Determine the (x, y) coordinate at the center of the cell enclosing the given text.  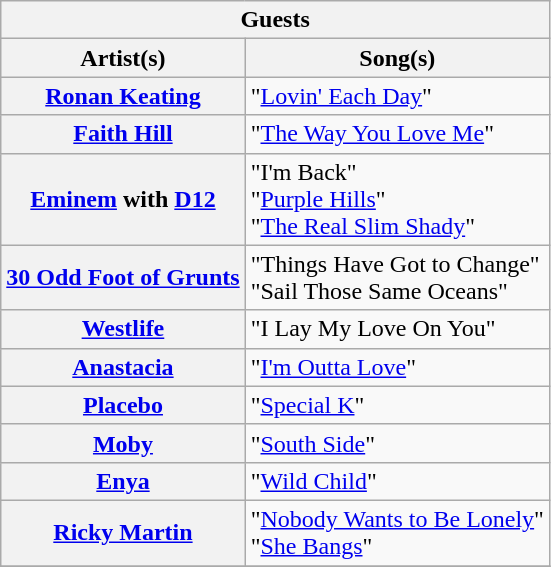
"Things Have Got to Change" "Sail Those Same Oceans" (397, 278)
"The Way You Love Me" (397, 134)
"Special K" (397, 405)
Ronan Keating (123, 96)
Enya (123, 481)
Westlife (123, 329)
"Nobody Wants to Be Lonely" "She Bangs" (397, 532)
Faith Hill (123, 134)
Placebo (123, 405)
Artist(s) (123, 58)
30 Odd Foot of Grunts (123, 278)
"I Lay My Love On You" (397, 329)
"South Side" (397, 443)
Moby (123, 443)
Song(s) (397, 58)
Anastacia (123, 367)
"Lovin' Each Day" (397, 96)
Ricky Martin (123, 532)
"I'm Outta Love" (397, 367)
Guests (276, 20)
"Wild Child" (397, 481)
"I'm Back" "Purple Hills" "The Real Slim Shady" (397, 199)
Eminem with D12 (123, 199)
